From the cell containing the given text, extract its center point as (x, y) coordinate. 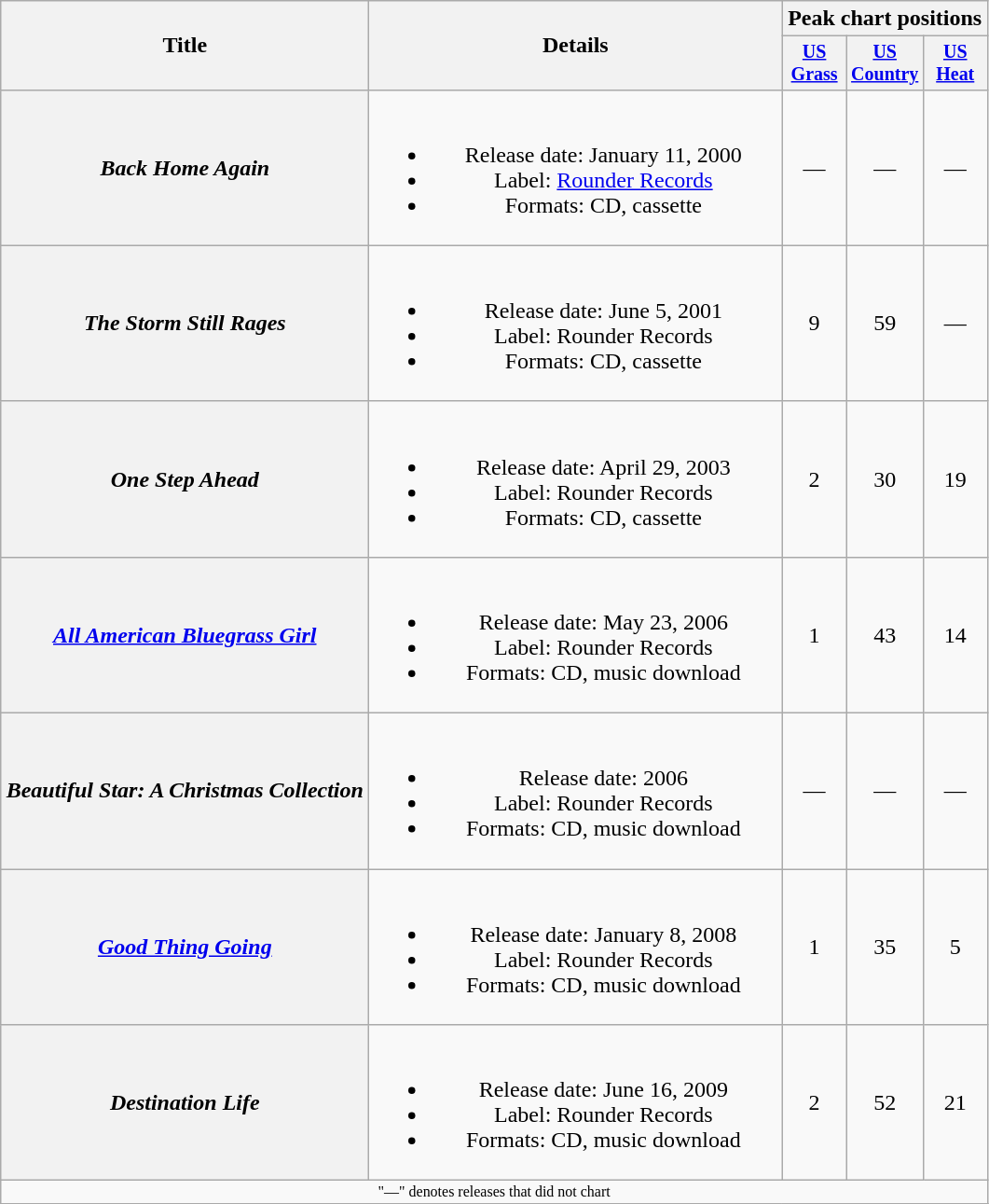
21 (955, 1102)
Good Thing Going (185, 948)
Title (185, 46)
"—" denotes releases that did not chart (494, 1192)
US Country (885, 63)
US Grass (815, 63)
Destination Life (185, 1102)
Back Home Again (185, 168)
59 (885, 323)
Release date: 2006Label: Rounder RecordsFormats: CD, music download (576, 791)
Release date: January 11, 2000Label: Rounder RecordsFormats: CD, cassette (576, 168)
Release date: April 29, 2003Label: Rounder RecordsFormats: CD, cassette (576, 479)
35 (885, 948)
One Step Ahead (185, 479)
Release date: June 16, 2009Label: Rounder RecordsFormats: CD, music download (576, 1102)
19 (955, 479)
Peak chart positions (886, 19)
Release date: June 5, 2001Label: Rounder RecordsFormats: CD, cassette (576, 323)
43 (885, 634)
The Storm Still Rages (185, 323)
30 (885, 479)
USHeat (955, 63)
Release date: May 23, 2006Label: Rounder RecordsFormats: CD, music download (576, 634)
5 (955, 948)
14 (955, 634)
Details (576, 46)
52 (885, 1102)
9 (815, 323)
Release date: January 8, 2008Label: Rounder RecordsFormats: CD, music download (576, 948)
Beautiful Star: A Christmas Collection (185, 791)
All American Bluegrass Girl (185, 634)
